Search for the cell housing the specified text and yield its (x, y) center coordinate. 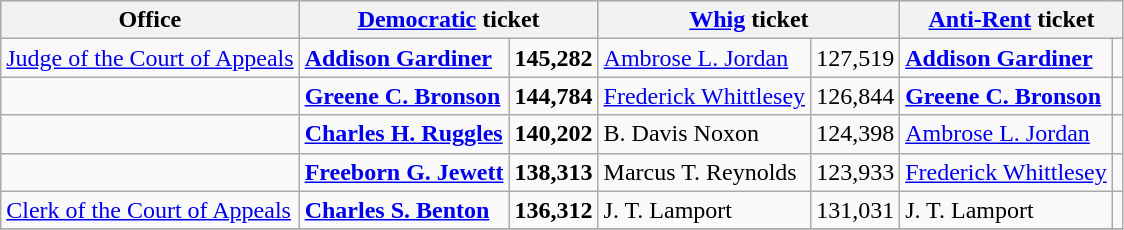
144,784 (554, 96)
Anti-Rent ticket (1012, 20)
Office (150, 20)
B. Davis Noxon (704, 134)
136,312 (554, 210)
140,202 (554, 134)
Charles S. Benton (404, 210)
126,844 (856, 96)
Charles H. Ruggles (404, 134)
127,519 (856, 58)
138,313 (554, 172)
Clerk of the Court of Appeals (150, 210)
Judge of the Court of Appeals (150, 58)
Democratic ticket (448, 20)
Whig ticket (749, 20)
123,933 (856, 172)
145,282 (554, 58)
Marcus T. Reynolds (704, 172)
131,031 (856, 210)
Freeborn G. Jewett (404, 172)
124,398 (856, 134)
